Extract the (X, Y) coordinate from the center of the cell holding the provided text.  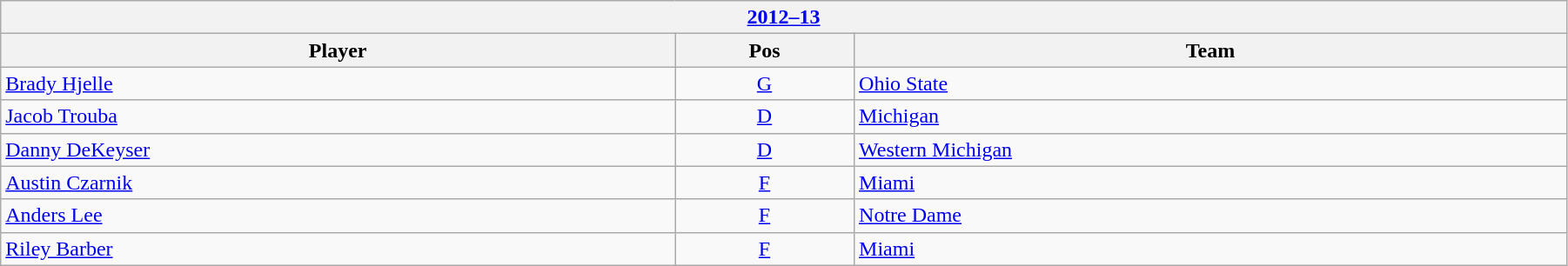
Danny DeKeyser (338, 150)
Ohio State (1211, 83)
Notre Dame (1211, 216)
Jacob Trouba (338, 116)
Austin Czarnik (338, 183)
Anders Lee (338, 216)
G (765, 83)
Player (338, 50)
2012–13 (784, 17)
Western Michigan (1211, 150)
Michigan (1211, 116)
Brady Hjelle (338, 83)
Pos (765, 50)
Team (1211, 50)
Riley Barber (338, 249)
